Find where the given text appears and provide that cell's center as (x, y) coordinate. 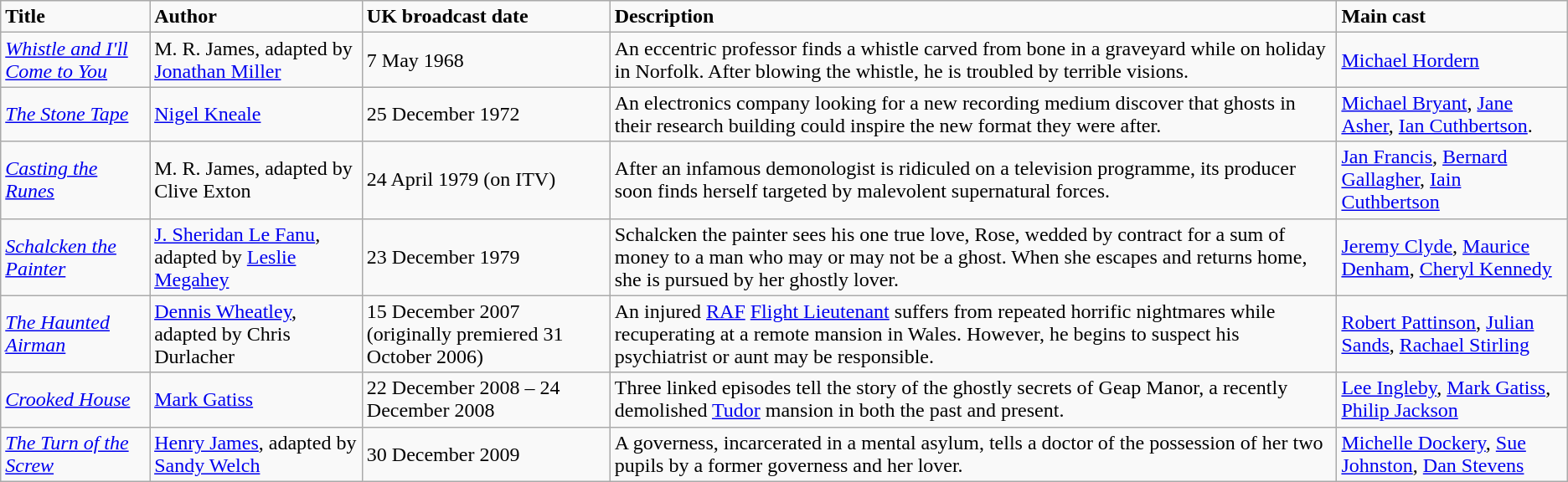
Whistle and I'll Come to You (75, 60)
Henry James, adapted by Sandy Welch (256, 454)
Schalcken the Painter (75, 257)
Michael Hordern (1452, 60)
22 December 2008 – 24 December 2008 (486, 400)
24 April 1979 (on ITV) (486, 180)
A governess, incarcerated in a mental asylum, tells a doctor of the possession of her two pupils by a former governess and her lover. (973, 454)
25 December 1972 (486, 114)
Casting the Runes (75, 180)
30 December 2009 (486, 454)
Nigel Kneale (256, 114)
Title (75, 17)
Author (256, 17)
Lee Ingleby, Mark Gatiss, Philip Jackson (1452, 400)
23 December 1979 (486, 257)
Jan Francis, Bernard Gallagher, Iain Cuthbertson (1452, 180)
M. R. James, adapted by Jonathan Miller (256, 60)
The Turn of the Screw (75, 454)
UK broadcast date (486, 17)
Description (973, 17)
Mark Gatiss (256, 400)
15 December 2007 (originally premiered 31 October 2006) (486, 334)
Michael Bryant, Jane Asher, Ian Cuthbertson. (1452, 114)
Crooked House (75, 400)
Dennis Wheatley, adapted by Chris Durlacher (256, 334)
Main cast (1452, 17)
Jeremy Clyde, Maurice Denham, Cheryl Kennedy (1452, 257)
Michelle Dockery, Sue Johnston, Dan Stevens (1452, 454)
The Stone Tape (75, 114)
Robert Pattinson, Julian Sands, Rachael Stirling (1452, 334)
M. R. James, adapted by Clive Exton (256, 180)
7 May 1968 (486, 60)
Three linked episodes tell the story of the ghostly secrets of Geap Manor, a recently demolished Tudor mansion in both the past and present. (973, 400)
The Haunted Airman (75, 334)
J. Sheridan Le Fanu, adapted by Leslie Megahey (256, 257)
After an infamous demonologist is ridiculed on a television programme, its producer soon finds herself targeted by malevolent supernatural forces. (973, 180)
